Detect which cell encompasses the target text, then output its [X, Y] center coordinate. 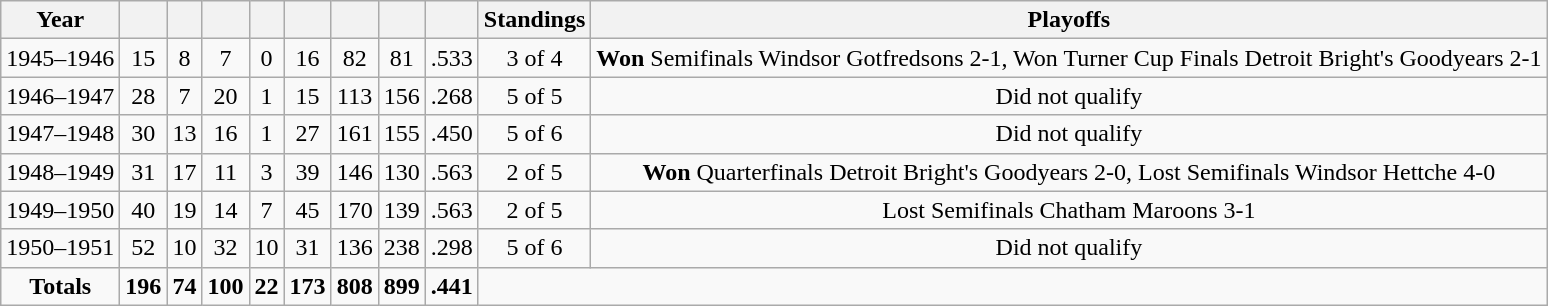
Won Quarterfinals Detroit Bright's Goodyears 2-0, Lost Semifinals Windsor Hettche 4-0 [1069, 172]
1949–1950 [60, 210]
28 [144, 96]
20 [226, 96]
30 [144, 134]
156 [402, 96]
173 [308, 286]
3 of 4 [534, 58]
1950–1951 [60, 248]
146 [354, 172]
.298 [452, 248]
Year [60, 20]
170 [354, 210]
17 [184, 172]
1945–1946 [60, 58]
136 [354, 248]
.441 [452, 286]
0 [266, 58]
155 [402, 134]
238 [402, 248]
19 [184, 210]
8 [184, 58]
45 [308, 210]
.450 [452, 134]
32 [226, 248]
74 [184, 286]
1946–1947 [60, 96]
1947–1948 [60, 134]
Playoffs [1069, 20]
Standings [534, 20]
Lost Semifinals Chatham Maroons 3-1 [1069, 210]
Won Semifinals Windsor Gotfredsons 2-1, Won Turner Cup Finals Detroit Bright's Goodyears 2-1 [1069, 58]
808 [354, 286]
.268 [452, 96]
1948–1949 [60, 172]
899 [402, 286]
5 of 5 [534, 96]
14 [226, 210]
40 [144, 210]
27 [308, 134]
161 [354, 134]
.533 [452, 58]
113 [354, 96]
11 [226, 172]
100 [226, 286]
3 [266, 172]
81 [402, 58]
82 [354, 58]
13 [184, 134]
196 [144, 286]
52 [144, 248]
130 [402, 172]
139 [402, 210]
Totals [60, 286]
39 [308, 172]
22 [266, 286]
